Find where the given text appears and provide that cell's center as [x, y] coordinate. 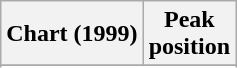
Peakposition [189, 34]
Chart (1999) [72, 34]
